Detect which cell encompasses the target text, then output its [X, Y] center coordinate. 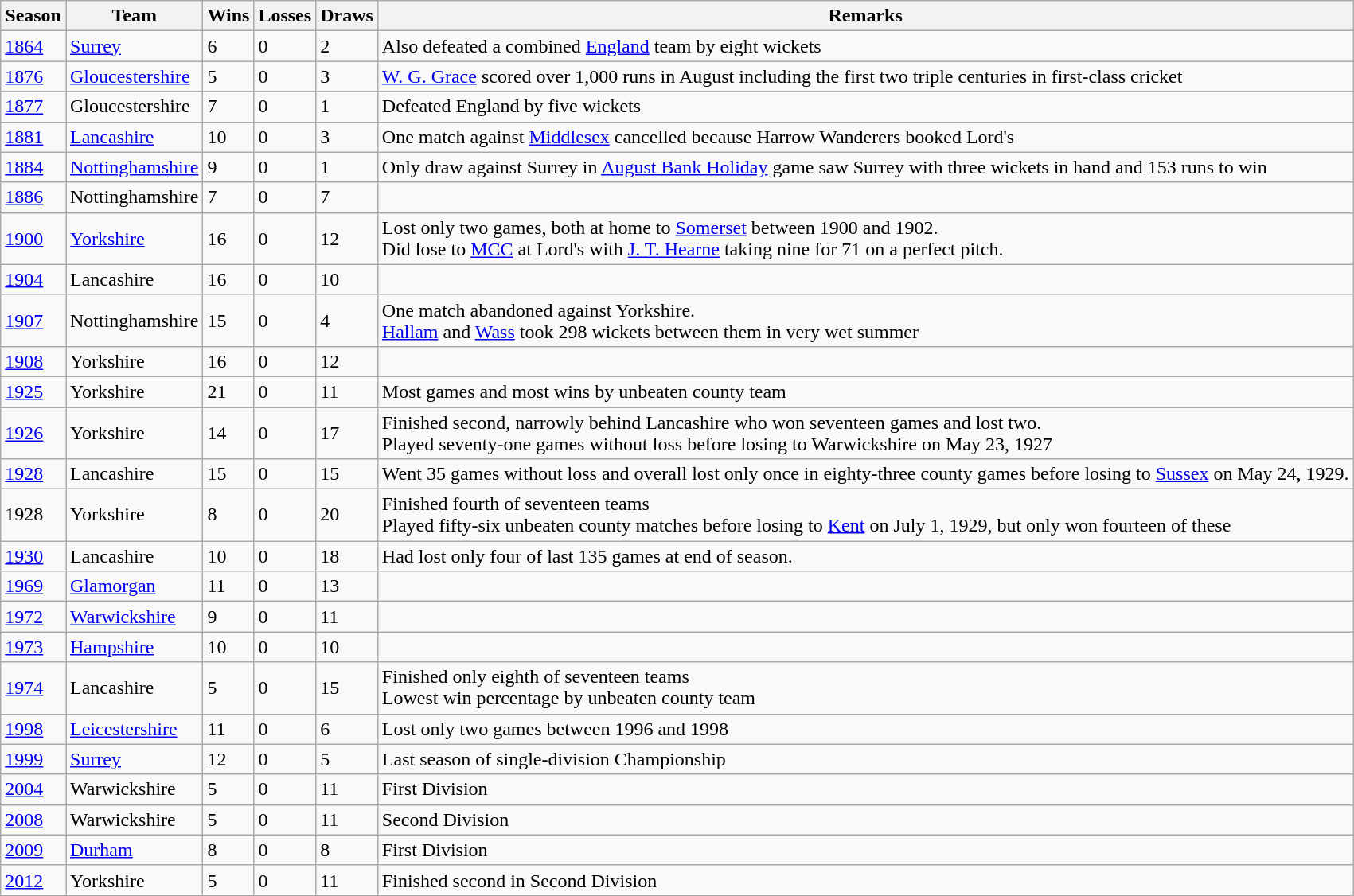
Finished only eighth of seventeen teamsLowest win percentage by unbeaten county team [865, 688]
1876 [33, 76]
1900 [33, 239]
One match abandoned against Yorkshire.Hallam and Wass took 298 wickets between them in very wet summer [865, 320]
Only draw against Surrey in August Bank Holiday game saw Surrey with three wickets in hand and 153 runs to win [865, 167]
1864 [33, 46]
W. G. Grace scored over 1,000 runs in August including the first two triple centuries in first-class cricket [865, 76]
14 [228, 433]
2012 [33, 880]
Glamorgan [134, 586]
Hampshire [134, 647]
1998 [33, 729]
1884 [33, 167]
Season [33, 16]
Finished second in Second Division [865, 880]
Also defeated a combined England team by eight wickets [865, 46]
Defeated England by five wickets [865, 107]
1908 [33, 361]
Lost only two games between 1996 and 1998 [865, 729]
2 [347, 46]
Most games and most wins by unbeaten county team [865, 392]
Durham [134, 850]
13 [347, 586]
1907 [33, 320]
17 [347, 433]
18 [347, 556]
2009 [33, 850]
1973 [33, 647]
Draws [347, 16]
1972 [33, 617]
1974 [33, 688]
4 [347, 320]
1926 [33, 433]
Team [134, 16]
Losses [285, 16]
Had lost only four of last 135 games at end of season. [865, 556]
Second Division [865, 820]
1881 [33, 137]
1877 [33, 107]
Leicestershire [134, 729]
Finished fourth of seventeen teamsPlayed fifty-six unbeaten county matches before losing to Kent on July 1, 1929, but only won fourteen of these [865, 516]
Remarks [865, 16]
2004 [33, 789]
1999 [33, 759]
1969 [33, 586]
21 [228, 392]
1925 [33, 392]
2008 [33, 820]
1904 [33, 279]
1930 [33, 556]
Wins [228, 16]
20 [347, 516]
1886 [33, 197]
One match against Middlesex cancelled because Harrow Wanderers booked Lord's [865, 137]
Went 35 games without loss and overall lost only once in eighty-three county games before losing to Sussex on May 24, 1929. [865, 474]
Last season of single-division Championship [865, 759]
